From the cell containing the given text, extract its center point as (x, y) coordinate. 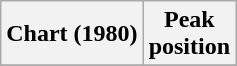
Chart (1980) (72, 34)
Peakposition (189, 34)
